Return (X, Y) of the center of cell containing provided text 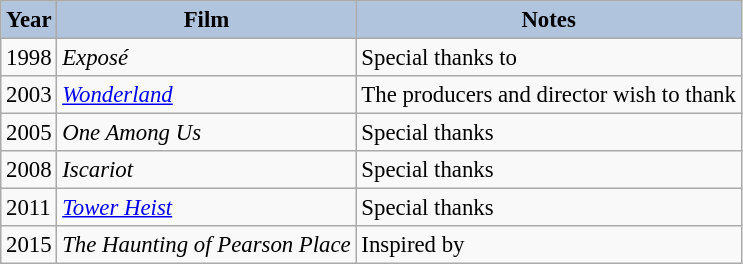
2015 (29, 245)
Inspired by (548, 245)
Wonderland (206, 95)
The producers and director wish to thank (548, 95)
1998 (29, 58)
2008 (29, 170)
The Haunting of Pearson Place (206, 245)
2005 (29, 133)
Iscariot (206, 170)
Film (206, 20)
Tower Heist (206, 208)
2003 (29, 95)
Notes (548, 20)
One Among Us (206, 133)
Exposé (206, 58)
Year (29, 20)
Special thanks to (548, 58)
2011 (29, 208)
